Search for the cell housing the specified text and yield its [X, Y] center coordinate. 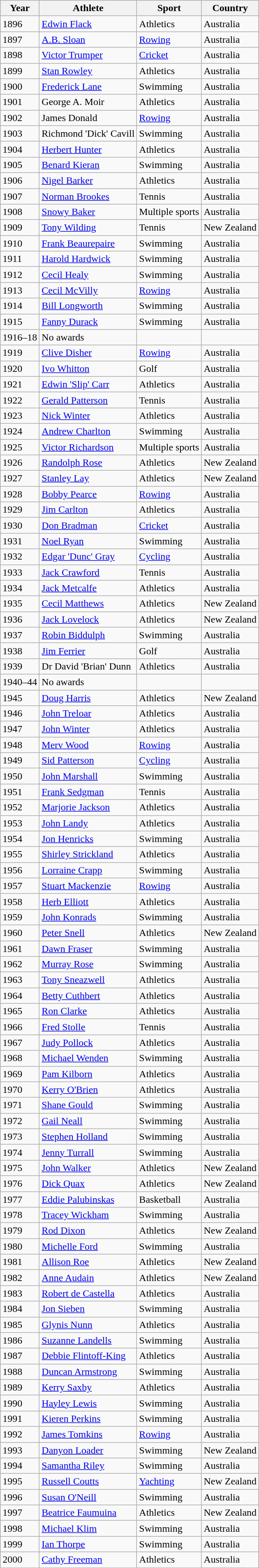
Jim Ferrier [88, 651]
1908 [20, 212]
Tracey Wickham [88, 1215]
Edwin Flack [88, 24]
Benard Kieran [88, 165]
Debbie Flintoff-King [88, 1356]
1965 [20, 1011]
Richmond 'Dick' Cavill [88, 133]
Allison Roe [88, 1262]
Michael Wenden [88, 1058]
1936 [20, 619]
1959 [20, 917]
1930 [20, 525]
1896 [20, 24]
Edgar 'Dunc' Gray [88, 557]
1962 [20, 964]
John Treloar [88, 714]
Stan Rowley [88, 71]
Gail Neall [88, 1121]
Cathy Freeman [88, 1560]
John Winter [88, 729]
1983 [20, 1293]
1979 [20, 1231]
Ivo Whitton [88, 369]
1927 [20, 478]
1986 [20, 1340]
1946 [20, 714]
Jim Carlton [88, 510]
Betty Cuthbert [88, 996]
Jack Crawford [88, 572]
Athlete [88, 8]
Tony Sneazwell [88, 980]
Kerry Saxby [88, 1387]
Judy Pollock [88, 1043]
Jenny Turrall [88, 1152]
1976 [20, 1183]
Robin Biddulph [88, 635]
Norman Brookes [88, 196]
1953 [20, 823]
1967 [20, 1043]
Michael Klim [88, 1528]
1975 [20, 1168]
1911 [20, 259]
Suzanne Landells [88, 1340]
1988 [20, 1372]
1985 [20, 1325]
1998 [20, 1528]
1938 [20, 651]
Ron Clarke [88, 1011]
1935 [20, 604]
1931 [20, 541]
Samantha Riley [88, 1466]
Anne Audain [88, 1278]
Kieren Perkins [88, 1419]
2000 [20, 1560]
1963 [20, 980]
Dr David 'Brian' Dunn [88, 666]
Murray Rose [88, 964]
Lorraine Crapp [88, 870]
Randolph Rose [88, 463]
1905 [20, 165]
Tony Wilding [88, 228]
1910 [20, 243]
1982 [20, 1278]
1934 [20, 588]
1957 [20, 886]
Frank Beaurepaire [88, 243]
Year [20, 8]
1897 [20, 40]
1912 [20, 275]
1923 [20, 415]
Fanny Durack [88, 322]
1901 [20, 102]
Doug Harris [88, 698]
Herb Elliott [88, 901]
John Walker [88, 1168]
1904 [20, 149]
Victor Trumper [88, 55]
Stephen Holland [88, 1136]
1955 [20, 854]
1940–44 [20, 682]
1919 [20, 353]
1914 [20, 306]
Frederick Lane [88, 86]
1947 [20, 729]
1916–18 [20, 337]
1974 [20, 1152]
Danyon Loader [88, 1450]
1980 [20, 1246]
Andrew Charlton [88, 431]
1909 [20, 228]
Edwin 'Slip' Carr [88, 384]
1972 [20, 1121]
Peter Snell [88, 933]
Cecil McVilly [88, 290]
1929 [20, 510]
Sid Patterson [88, 761]
James Tomkins [88, 1434]
1977 [20, 1199]
1966 [20, 1027]
Don Bradman [88, 525]
1995 [20, 1482]
1952 [20, 807]
1933 [20, 572]
1903 [20, 133]
Stanley Lay [88, 478]
1926 [20, 463]
1981 [20, 1262]
James Donald [88, 118]
1954 [20, 839]
1999 [20, 1544]
John Marshall [88, 776]
1928 [20, 494]
Duncan Armstrong [88, 1372]
1915 [20, 322]
1948 [20, 745]
Robert de Castella [88, 1293]
1973 [20, 1136]
Russell Coutts [88, 1482]
1913 [20, 290]
1989 [20, 1387]
Beatrice Faumuina [88, 1513]
1992 [20, 1434]
Clive Disher [88, 353]
Merv Wood [88, 745]
Harold Hardwick [88, 259]
1899 [20, 71]
Victor Richardson [88, 447]
Jon Sieben [88, 1309]
1925 [20, 447]
Gerald Patterson [88, 400]
1978 [20, 1215]
Jon Henricks [88, 839]
1958 [20, 901]
Eddie Palubinskas [88, 1199]
A.B. Sloan [88, 40]
Sport [169, 8]
1907 [20, 196]
1898 [20, 55]
1991 [20, 1419]
Susan O'Neill [88, 1497]
1937 [20, 635]
1902 [20, 118]
1960 [20, 933]
1920 [20, 369]
Shane Gould [88, 1105]
Snowy Baker [88, 212]
Fred Stolle [88, 1027]
Shirley Strickland [88, 854]
Nick Winter [88, 415]
1951 [20, 792]
1900 [20, 86]
1968 [20, 1058]
Pam Kilborn [88, 1074]
1984 [20, 1309]
Nigel Barker [88, 180]
1932 [20, 557]
1990 [20, 1403]
Ian Thorpe [88, 1544]
1969 [20, 1074]
1949 [20, 761]
Bill Longworth [88, 306]
Basketball [169, 1199]
Dick Quax [88, 1183]
John Landy [88, 823]
1945 [20, 698]
Dawn Fraser [88, 948]
1964 [20, 996]
Marjorie Jackson [88, 807]
1970 [20, 1090]
Cecil Healy [88, 275]
1924 [20, 431]
Country [230, 8]
1921 [20, 384]
1997 [20, 1513]
Herbert Hunter [88, 149]
Yachting [169, 1482]
1993 [20, 1450]
John Konrads [88, 917]
1987 [20, 1356]
1906 [20, 180]
Jack Lovelock [88, 619]
1956 [20, 870]
Glynis Nunn [88, 1325]
Kerry O'Brien [88, 1090]
Jack Metcalfe [88, 588]
1994 [20, 1466]
Rod Dixon [88, 1231]
Hayley Lewis [88, 1403]
Cecil Matthews [88, 604]
Stuart Mackenzie [88, 886]
George A. Moir [88, 102]
Frank Sedgman [88, 792]
1961 [20, 948]
Bobby Pearce [88, 494]
1922 [20, 400]
1996 [20, 1497]
Noel Ryan [88, 541]
1950 [20, 776]
1939 [20, 666]
1971 [20, 1105]
Michelle Ford [88, 1246]
